Determine the [x, y] coordinate at the center of the cell enclosing the given text.  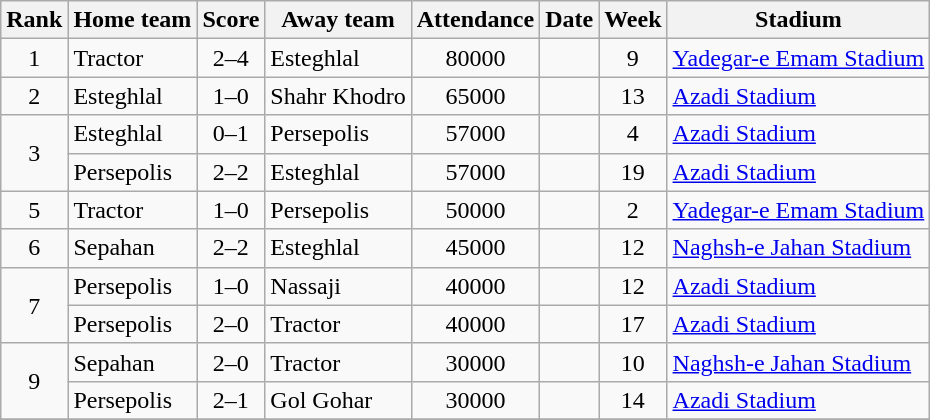
3 [34, 153]
Date [570, 20]
Attendance [475, 20]
6 [34, 248]
2–4 [231, 58]
4 [633, 134]
0–1 [231, 134]
7 [34, 305]
2–1 [231, 400]
Week [633, 20]
19 [633, 172]
Score [231, 20]
Shahr Khodro [338, 96]
80000 [475, 58]
Away team [338, 20]
Nassaji [338, 286]
17 [633, 324]
65000 [475, 96]
13 [633, 96]
Home team [132, 20]
45000 [475, 248]
Stadium [798, 20]
14 [633, 400]
5 [34, 210]
10 [633, 362]
50000 [475, 210]
Gol Gohar [338, 400]
Rank [34, 20]
1 [34, 58]
